Pinpoint the cell where the given text exists, returning its (X, Y) midpoint coordinate. 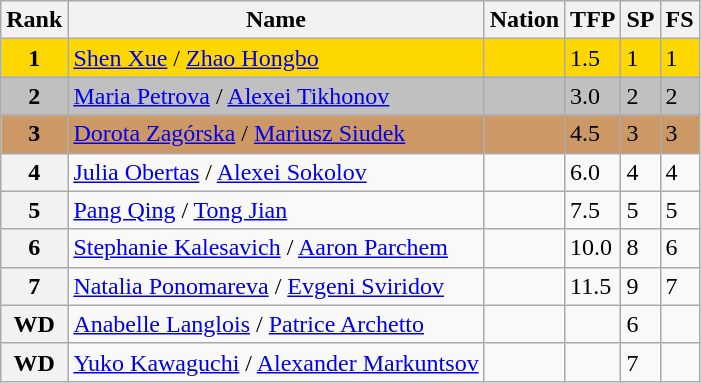
Maria Petrova / Alexei Tikhonov (276, 96)
11.5 (593, 286)
7.5 (593, 210)
1.5 (593, 58)
4.5 (593, 134)
FS (680, 20)
Julia Obertas / Alexei Sokolov (276, 172)
SP (640, 20)
Dorota Zagórska / Mariusz Siudek (276, 134)
10.0 (593, 248)
3.0 (593, 96)
Name (276, 20)
Anabelle Langlois / Patrice Archetto (276, 324)
9 (640, 286)
Nation (524, 20)
Shen Xue / Zhao Hongbo (276, 58)
Yuko Kawaguchi / Alexander Markuntsov (276, 362)
Natalia Ponomareva / Evgeni Sviridov (276, 286)
Stephanie Kalesavich / Aaron Parchem (276, 248)
8 (640, 248)
6.0 (593, 172)
TFP (593, 20)
Rank (34, 20)
Pang Qing / Tong Jian (276, 210)
